Capture the cell that displays the provided text and extract its [X, Y] central coordinate. 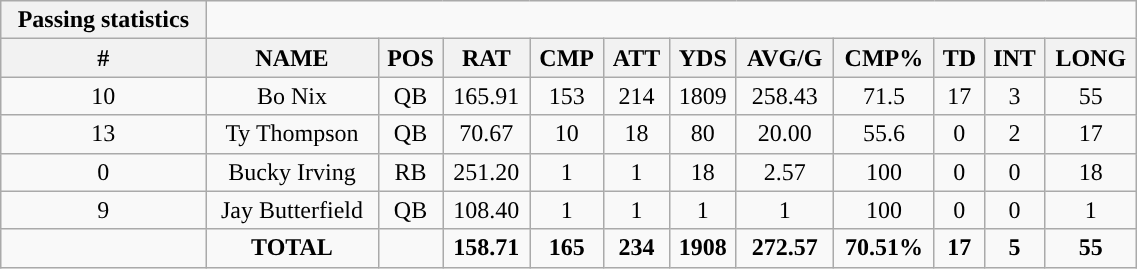
55.6 [884, 134]
153 [567, 96]
AVG/G [784, 58]
2.57 [784, 172]
YDS [703, 58]
3 [1014, 96]
Bo Nix [292, 96]
80 [703, 134]
1908 [703, 248]
ATT [637, 58]
2 [1014, 134]
9 [104, 210]
CMP% [884, 58]
13 [104, 134]
70.67 [486, 134]
251.20 [486, 172]
RAT [486, 58]
INT [1014, 58]
CMP [567, 58]
71.5 [884, 96]
Passing statistics [104, 20]
# [104, 58]
70.51% [884, 248]
258.43 [784, 96]
NAME [292, 58]
1809 [703, 96]
LONG [1091, 58]
RB [410, 172]
TOTAL [292, 248]
165.91 [486, 96]
272.57 [784, 248]
165 [567, 248]
234 [637, 248]
158.71 [486, 248]
POS [410, 58]
Jay Butterfield [292, 210]
214 [637, 96]
TD [959, 58]
Bucky Irving [292, 172]
108.40 [486, 210]
5 [1014, 248]
20.00 [784, 134]
Ty Thompson [292, 134]
